Detect which cell encompasses the target text, then output its (x, y) center coordinate. 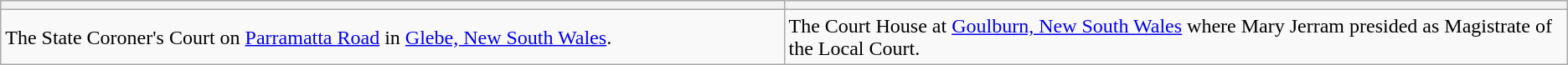
The Court House at Goulburn, New South Wales where Mary Jerram presided as Magistrate of the Local Court. (1176, 37)
The State Coroner's Court on Parramatta Road in Glebe, New South Wales. (392, 37)
